Output the (X, Y) coordinate of the center of the cell containing the given text.  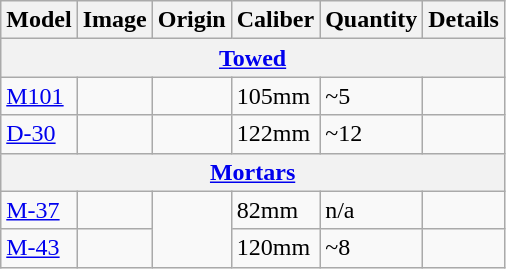
~12 (372, 134)
Origin (192, 20)
Towed (253, 58)
Image (114, 20)
Quantity (372, 20)
122mm (275, 134)
~5 (372, 96)
M-43 (39, 248)
82mm (275, 210)
Details (464, 20)
105mm (275, 96)
D-30 (39, 134)
M-37 (39, 210)
n/a (372, 210)
M101 (39, 96)
~8 (372, 248)
Mortars (253, 172)
120mm (275, 248)
Caliber (275, 20)
Model (39, 20)
